For the text-containing cell, return its midpoint in (X, Y) coordinate format. 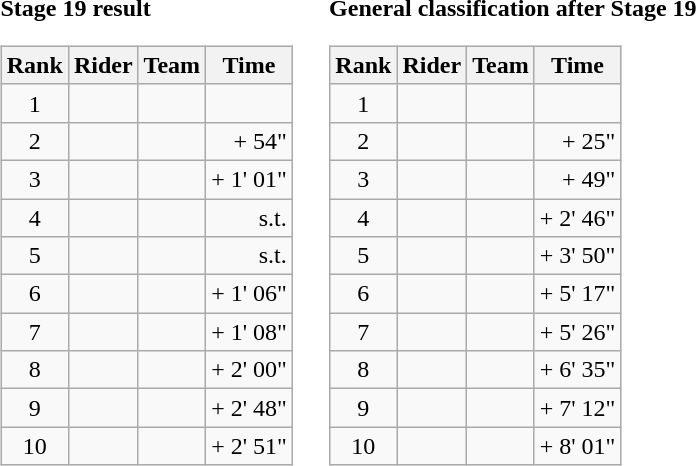
+ 6' 35" (578, 370)
+ 5' 26" (578, 332)
+ 2' 46" (578, 217)
+ 8' 01" (578, 446)
+ 49" (578, 179)
+ 2' 48" (250, 408)
+ 1' 06" (250, 294)
+ 7' 12" (578, 408)
+ 1' 01" (250, 179)
+ 5' 17" (578, 294)
+ 3' 50" (578, 256)
+ 54" (250, 141)
+ 2' 00" (250, 370)
+ 2' 51" (250, 446)
+ 25" (578, 141)
+ 1' 08" (250, 332)
